Output the [x, y] coordinate of the center of the cell containing the given text.  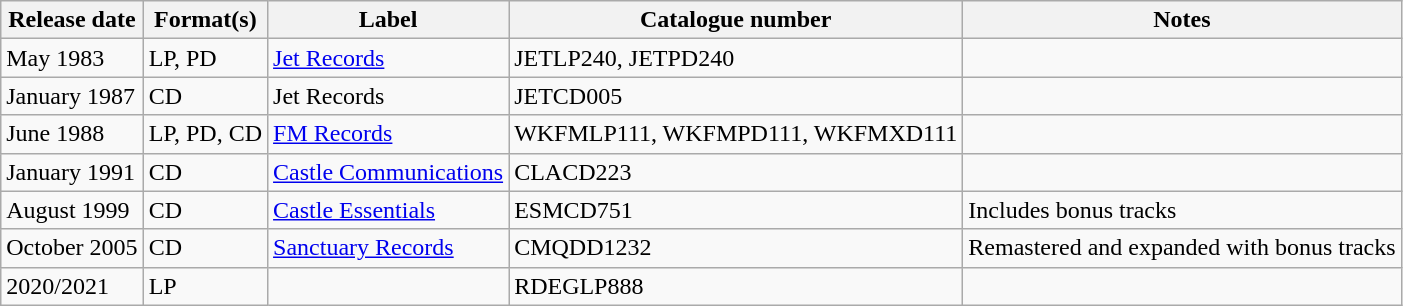
January 1991 [72, 172]
CLACD223 [736, 172]
ESMCD751 [736, 210]
LP, PD, CD [205, 134]
Release date [72, 20]
Castle Communications [388, 172]
FM Records [388, 134]
Includes bonus tracks [1182, 210]
Format(s) [205, 20]
WKFMLP111, WKFMPD111, WKFMXD111 [736, 134]
LP, PD [205, 58]
June 1988 [72, 134]
CMQDD1232 [736, 248]
Sanctuary Records [388, 248]
Notes [1182, 20]
JETLP240, JETPD240 [736, 58]
January 1987 [72, 96]
Castle Essentials [388, 210]
Label [388, 20]
JETCD005 [736, 96]
2020/2021 [72, 286]
Catalogue number [736, 20]
LP [205, 286]
Remastered and expanded with bonus tracks [1182, 248]
August 1999 [72, 210]
October 2005 [72, 248]
May 1983 [72, 58]
RDEGLP888 [736, 286]
